Return (x, y) of the center of cell containing provided text 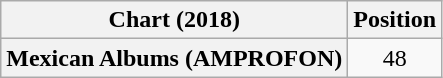
Position (395, 20)
Chart (2018) (174, 20)
48 (395, 58)
Mexican Albums (AMPROFON) (174, 58)
